Determine the (x, y) coordinate at the center of the cell enclosing the given text.  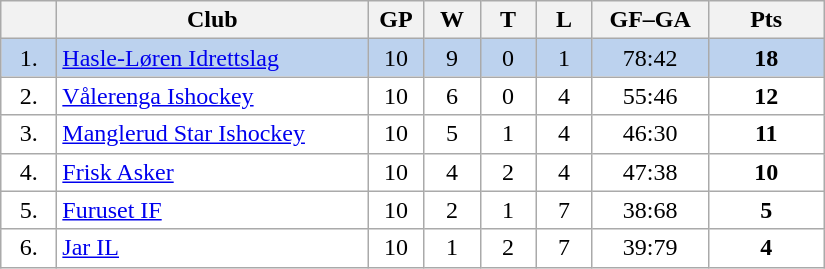
3. (29, 134)
Furuset IF (212, 210)
47:38 (650, 172)
6. (29, 248)
46:30 (650, 134)
18 (766, 58)
6 (452, 96)
4. (29, 172)
1. (29, 58)
Manglerud Star Ishockey (212, 134)
Hasle-Løren Idrettslag (212, 58)
2. (29, 96)
12 (766, 96)
GF–GA (650, 20)
5. (29, 210)
Pts (766, 20)
L (564, 20)
Vålerenga Ishockey (212, 96)
W (452, 20)
55:46 (650, 96)
9 (452, 58)
GP (396, 20)
Frisk Asker (212, 172)
38:68 (650, 210)
Jar IL (212, 248)
Club (212, 20)
78:42 (650, 58)
T (508, 20)
39:79 (650, 248)
11 (766, 134)
